Identify which cell holds the provided text, then report its [x, y] central coordinate. 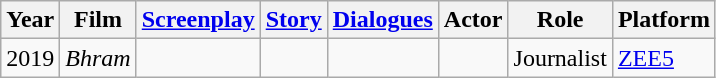
Actor [473, 20]
Dialogues [382, 20]
ZEE5 [664, 58]
Bhram [98, 58]
Year [30, 20]
Platform [664, 20]
Screenplay [198, 20]
Film [98, 20]
2019 [30, 58]
Story [294, 20]
Journalist [560, 58]
Role [560, 20]
